Locate the cell with the specified text and output its (X, Y) center coordinate. 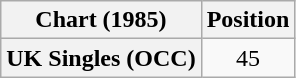
UK Singles (OCC) (101, 58)
Position (248, 20)
Chart (1985) (101, 20)
45 (248, 58)
